Find where the given text appears and provide that cell's center as [X, Y] coordinate. 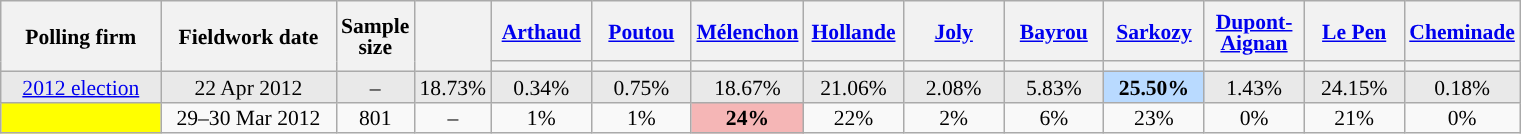
21.06% [853, 86]
Joly [954, 31]
Polling firm [81, 36]
Sarkozy [1154, 31]
24% [747, 118]
21% [1354, 118]
0.18% [1462, 86]
0.34% [541, 86]
18.73% [452, 86]
2.08% [954, 86]
2012 election [81, 86]
Le Pen [1354, 31]
Poutou [641, 31]
Cheminade [1462, 31]
29–30 Mar 2012 [248, 118]
23% [1154, 118]
Dupont-Aignan [1254, 31]
22% [853, 118]
Samplesize [375, 36]
Mélenchon [747, 31]
0.75% [641, 86]
2% [954, 118]
801 [375, 118]
6% [1054, 118]
1.43% [1254, 86]
Bayrou [1054, 31]
25.50% [1154, 86]
Arthaud [541, 31]
24.15% [1354, 86]
18.67% [747, 86]
Hollande [853, 31]
Fieldwork date [248, 36]
22 Apr 2012 [248, 86]
5.83% [1054, 86]
